Search for the cell housing the specified text and yield its (X, Y) center coordinate. 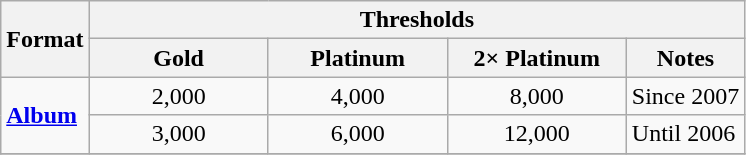
6,000 (358, 134)
Album (45, 115)
12,000 (536, 134)
Platinum (358, 58)
Until 2006 (685, 134)
Notes (685, 58)
4,000 (358, 96)
Since 2007 (685, 96)
Thresholds (417, 20)
2× Platinum (536, 58)
8,000 (536, 96)
3,000 (178, 134)
Gold (178, 58)
2,000 (178, 96)
Format (45, 39)
